Capture the cell that displays the provided text and extract its [x, y] central coordinate. 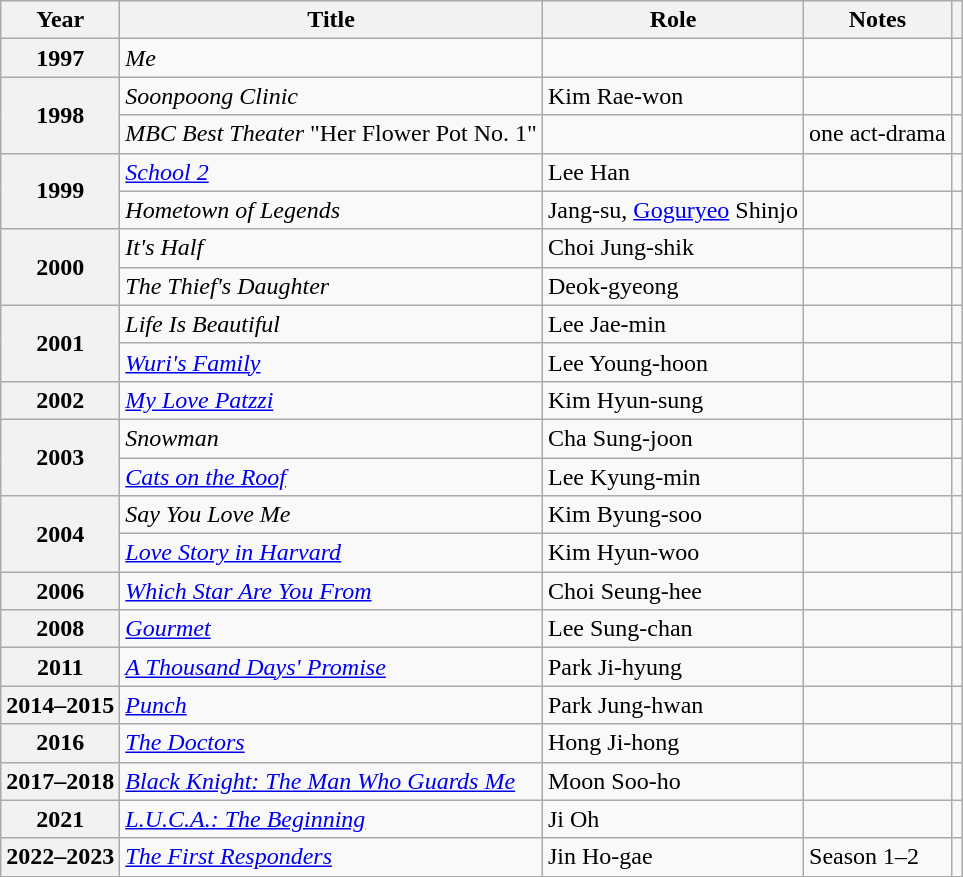
Hong Ji-hong [672, 743]
The Thief's Daughter [332, 286]
2002 [60, 400]
1999 [60, 191]
MBC Best Theater "Her Flower Pot No. 1" [332, 134]
Life Is Beautiful [332, 324]
Black Knight: The Man Who Guards Me [332, 781]
My Love Patzzi [332, 400]
2006 [60, 591]
Kim Rae-won [672, 96]
Deok-gyeong [672, 286]
Wuri's Family [332, 362]
2003 [60, 457]
2011 [60, 667]
Me [332, 58]
1998 [60, 115]
Kim Byung-soo [672, 515]
It's Half [332, 248]
Love Story in Harvard [332, 553]
Jang-su, Goguryeo Shinjo [672, 210]
L.U.C.A.: The Beginning [332, 819]
Park Jung-hwan [672, 705]
Jin Ho-gae [672, 857]
Soonpoong Clinic [332, 96]
Gourmet [332, 629]
2001 [60, 343]
one act-drama [878, 134]
Lee Kyung-min [672, 477]
Which Star Are You From [332, 591]
2016 [60, 743]
Title [332, 20]
Say You Love Me [332, 515]
Choi Seung-hee [672, 591]
Kim Hyun-woo [672, 553]
The First Responders [332, 857]
School 2 [332, 172]
Year [60, 20]
Lee Han [672, 172]
Role [672, 20]
Lee Jae-min [672, 324]
2000 [60, 267]
Punch [332, 705]
Kim Hyun-sung [672, 400]
Cha Sung-joon [672, 438]
Lee Sung-chan [672, 629]
Park Ji-hyung [672, 667]
A Thousand Days' Promise [332, 667]
Notes [878, 20]
Lee Young-hoon [672, 362]
Cats on the Roof [332, 477]
2004 [60, 534]
2017–2018 [60, 781]
2014–2015 [60, 705]
Ji Oh [672, 819]
The Doctors [332, 743]
Moon Soo-ho [672, 781]
Choi Jung-shik [672, 248]
Season 1–2 [878, 857]
2008 [60, 629]
2022–2023 [60, 857]
Hometown of Legends [332, 210]
2021 [60, 819]
Snowman [332, 438]
1997 [60, 58]
